Output the [x, y] coordinate of the center of the cell containing the given text.  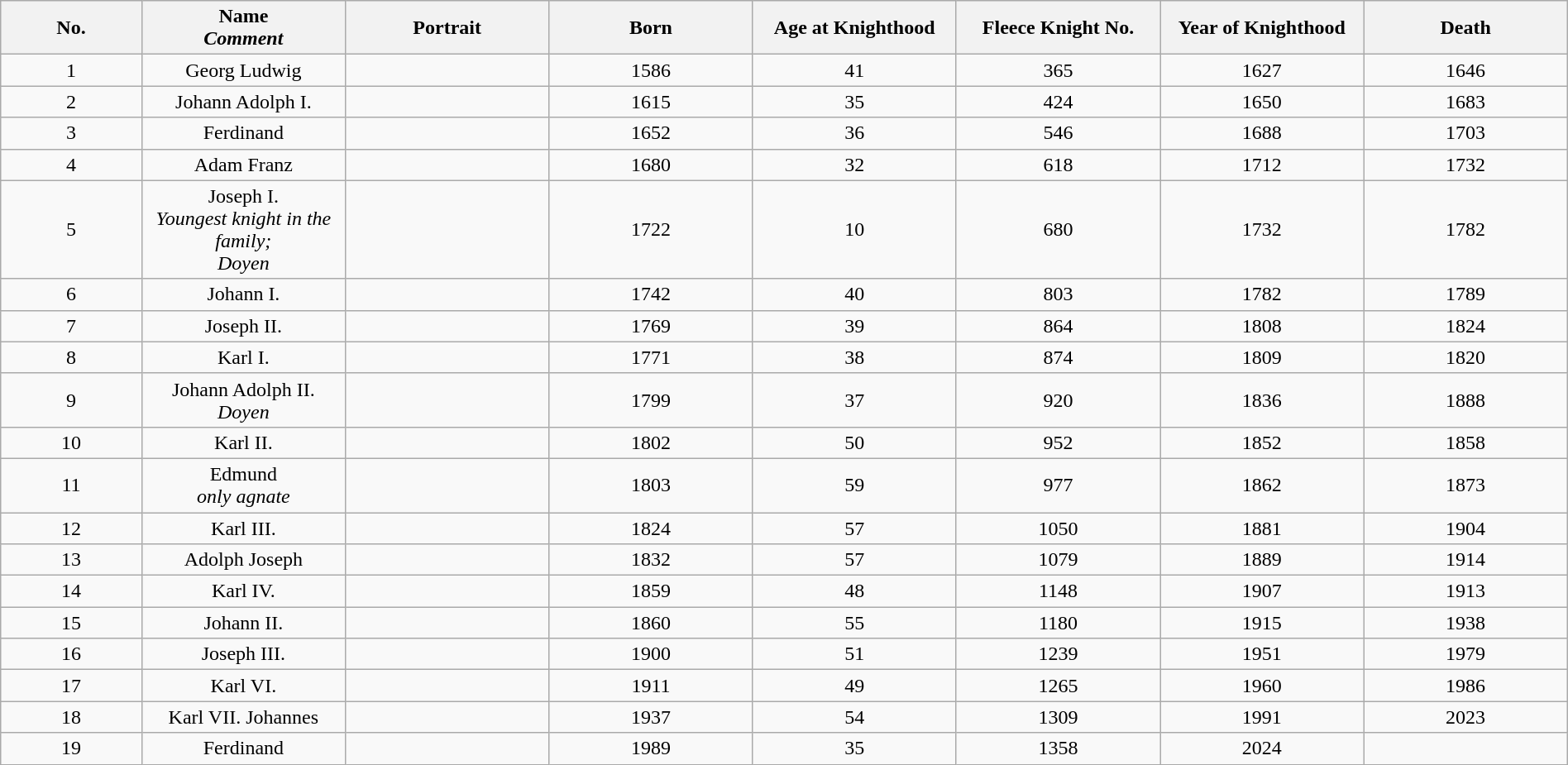
1915 [1262, 623]
1938 [1465, 623]
8 [71, 357]
1079 [1058, 560]
Joseph I.Youngest knight in the family;Doyen [243, 230]
16 [71, 654]
1904 [1465, 528]
1722 [651, 230]
952 [1058, 442]
2 [71, 102]
1650 [1262, 102]
No. [71, 28]
874 [1058, 357]
1951 [1262, 654]
59 [854, 485]
1712 [1262, 165]
1862 [1262, 485]
1239 [1058, 654]
546 [1058, 133]
1960 [1262, 686]
1836 [1262, 400]
32 [854, 165]
7 [71, 326]
Karl III. [243, 528]
1586 [651, 70]
5 [71, 230]
1680 [651, 165]
1615 [651, 102]
3 [71, 133]
6 [71, 294]
Johann Adolph I. [243, 102]
4 [71, 165]
Death [1465, 28]
1937 [651, 717]
Georg Ludwig [243, 70]
424 [1058, 102]
18 [71, 717]
1148 [1058, 591]
864 [1058, 326]
365 [1058, 70]
50 [854, 442]
1803 [651, 485]
1799 [651, 400]
12 [71, 528]
38 [854, 357]
49 [854, 686]
1 [71, 70]
1881 [1262, 528]
920 [1058, 400]
1809 [1262, 357]
1820 [1465, 357]
39 [854, 326]
1900 [651, 654]
1859 [651, 591]
1789 [1465, 294]
13 [71, 560]
2023 [1465, 717]
1989 [651, 748]
803 [1058, 294]
1991 [1262, 717]
54 [854, 717]
1627 [1262, 70]
14 [71, 591]
1914 [1465, 560]
1309 [1058, 717]
Johann I. [243, 294]
9 [71, 400]
1889 [1262, 560]
1688 [1262, 133]
1888 [1465, 400]
41 [854, 70]
680 [1058, 230]
1703 [1465, 133]
Adam Franz [243, 165]
1852 [1262, 442]
Karl II. [243, 442]
Karl IV. [243, 591]
1907 [1262, 591]
55 [854, 623]
1979 [1465, 654]
618 [1058, 165]
1771 [651, 357]
1742 [651, 294]
1858 [1465, 442]
Karl VII. Johannes [243, 717]
1050 [1058, 528]
11 [71, 485]
48 [854, 591]
1873 [1465, 485]
1683 [1465, 102]
1913 [1465, 591]
1860 [651, 623]
Johann Adolph II.Doyen [243, 400]
Fleece Knight No. [1058, 28]
1646 [1465, 70]
17 [71, 686]
1358 [1058, 748]
1986 [1465, 686]
Karl VI. [243, 686]
Year of Knighthood [1262, 28]
Joseph II. [243, 326]
1652 [651, 133]
Portrait [447, 28]
Edmundonly agnate [243, 485]
36 [854, 133]
Age at Knighthood [854, 28]
1808 [1262, 326]
NameComment [243, 28]
Karl I. [243, 357]
1832 [651, 560]
1180 [1058, 623]
19 [71, 748]
15 [71, 623]
37 [854, 400]
1265 [1058, 686]
Adolph Joseph [243, 560]
1911 [651, 686]
51 [854, 654]
Born [651, 28]
977 [1058, 485]
Joseph III. [243, 654]
2024 [1262, 748]
1769 [651, 326]
40 [854, 294]
1802 [651, 442]
Johann II. [243, 623]
